Output the (x, y) coordinate of the center of the cell containing the given text.  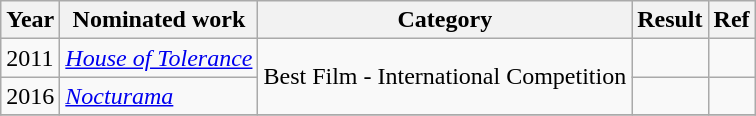
Best Film - International Competition (445, 77)
Nocturama (159, 96)
2016 (30, 96)
House of Tolerance (159, 58)
Ref (732, 20)
Category (445, 20)
Nominated work (159, 20)
Year (30, 20)
Result (670, 20)
2011 (30, 58)
